Output the (X, Y) coordinate of the center of the cell containing the given text.  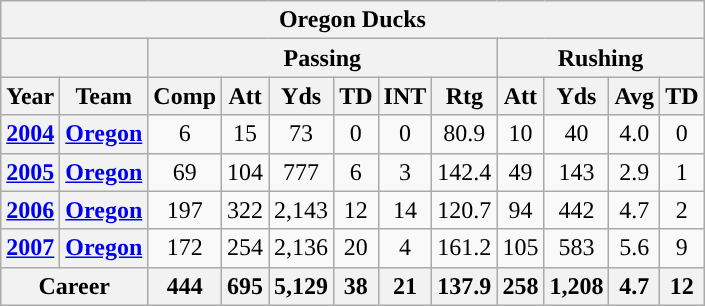
4.0 (634, 134)
254 (246, 248)
10 (520, 134)
2004 (30, 134)
2.9 (634, 172)
695 (246, 286)
5,129 (302, 286)
80.9 (464, 134)
1,208 (576, 286)
Rushing (600, 58)
14 (405, 210)
2,136 (302, 248)
104 (246, 172)
172 (185, 248)
137.9 (464, 286)
583 (576, 248)
INT (405, 96)
442 (576, 210)
94 (520, 210)
Career (74, 286)
5.6 (634, 248)
Year (30, 96)
4 (405, 248)
69 (185, 172)
21 (405, 286)
105 (520, 248)
142.4 (464, 172)
38 (356, 286)
40 (576, 134)
2006 (30, 210)
143 (576, 172)
161.2 (464, 248)
Rtg (464, 96)
15 (246, 134)
20 (356, 248)
49 (520, 172)
Oregon Ducks (352, 20)
1 (682, 172)
322 (246, 210)
120.7 (464, 210)
9 (682, 248)
2005 (30, 172)
73 (302, 134)
444 (185, 286)
Passing (322, 58)
258 (520, 286)
2 (682, 210)
3 (405, 172)
197 (185, 210)
Team (104, 96)
777 (302, 172)
2,143 (302, 210)
Comp (185, 96)
Avg (634, 96)
2007 (30, 248)
